Search for the cell housing the specified text and yield its [X, Y] center coordinate. 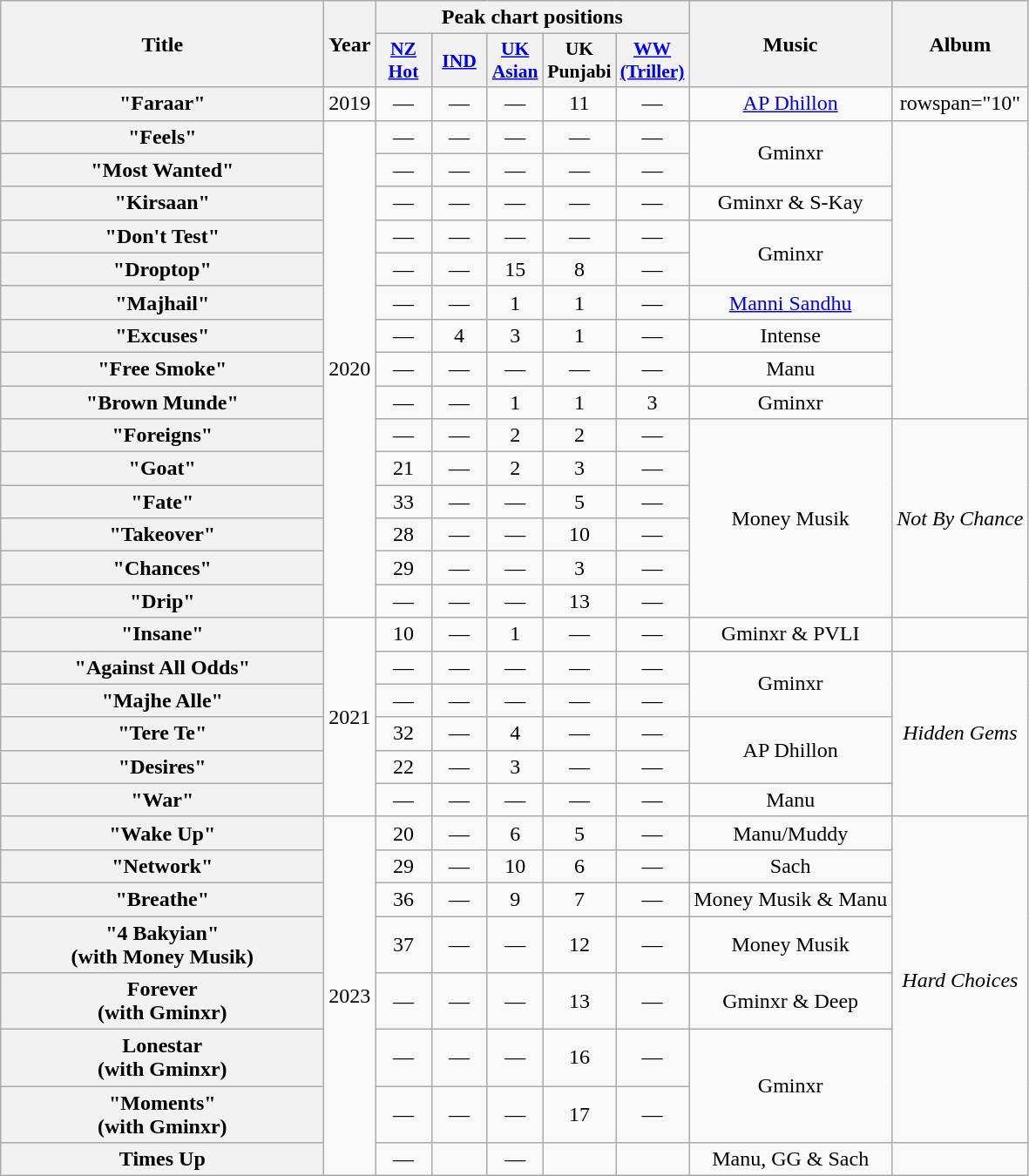
Manu, GG & Sach [791, 1159]
"Majhail" [162, 302]
Not By Chance [960, 518]
UK Punjabi [579, 61]
Hard Choices [960, 979]
"Insane" [162, 634]
8 [579, 269]
16 [579, 1058]
36 [403, 899]
"Against All Odds" [162, 667]
rowspan="10" [960, 104]
IND [459, 61]
"Excuses" [162, 335]
"Goat" [162, 469]
WW (Triller) [653, 61]
"Desires" [162, 767]
Gminxr & PVLI [791, 634]
Lonestar(with Gminxr) [162, 1058]
2023 [350, 996]
"4 Bakyian"(with Money Musik) [162, 944]
22 [403, 767]
"Most Wanted" [162, 170]
"Faraar" [162, 104]
Year [350, 44]
17 [579, 1115]
"Moments"(with Gminxr) [162, 1115]
Peak chart positions [532, 17]
"Wake Up" [162, 833]
NZHot [403, 61]
"Tere Te" [162, 733]
32 [403, 733]
"Chances" [162, 568]
Money Musik & Manu [791, 899]
UKAsian [515, 61]
"Free Smoke" [162, 368]
"Fate" [162, 502]
Forever(with Gminxr) [162, 1002]
9 [515, 899]
2019 [350, 104]
"War" [162, 800]
"Brown Munde" [162, 402]
11 [579, 104]
Times Up [162, 1159]
"Kirsaan" [162, 203]
Manu/Muddy [791, 833]
2021 [350, 717]
"Foreigns" [162, 436]
15 [515, 269]
7 [579, 899]
20 [403, 833]
2020 [350, 369]
Album [960, 44]
Manni Sandhu [791, 302]
Gminxr & S-Kay [791, 203]
"Breathe" [162, 899]
"Network" [162, 866]
"Takeover" [162, 535]
Title [162, 44]
"Drip" [162, 601]
12 [579, 944]
Gminxr & Deep [791, 1002]
"Feels" [162, 137]
37 [403, 944]
"Majhe Alle" [162, 700]
Intense [791, 335]
33 [403, 502]
Music [791, 44]
21 [403, 469]
"Droptop" [162, 269]
28 [403, 535]
"Don't Test" [162, 236]
Hidden Gems [960, 733]
Sach [791, 866]
